Return the (X, Y) coordinate for the center point of the cell that contains the specified text.  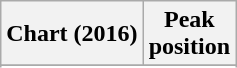
Peakposition (189, 34)
Chart (2016) (72, 34)
